For the text-containing cell, return its midpoint in (X, Y) coordinate format. 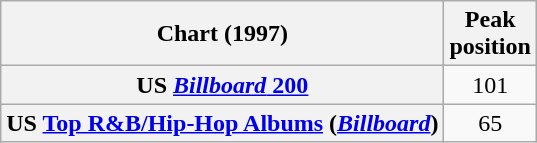
US Top R&B/Hip-Hop Albums (Billboard) (222, 123)
101 (490, 85)
65 (490, 123)
Chart (1997) (222, 34)
US Billboard 200 (222, 85)
Peak position (490, 34)
